Find where the given text appears and provide that cell's center as (x, y) coordinate. 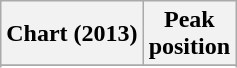
Peakposition (189, 34)
Chart (2013) (72, 34)
